Capture the cell that displays the provided text and extract its (X, Y) central coordinate. 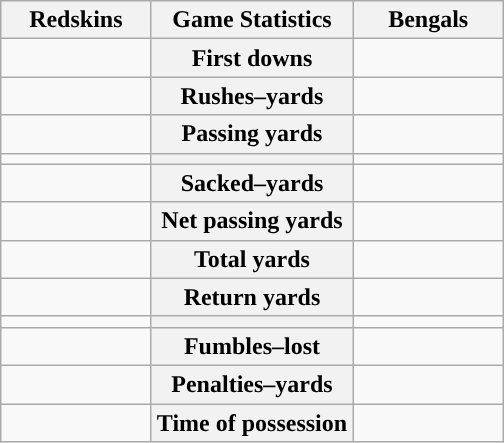
Redskins (76, 20)
Bengals (428, 20)
Net passing yards (252, 221)
Time of possession (252, 423)
Rushes–yards (252, 96)
Passing yards (252, 134)
Fumbles–lost (252, 346)
Total yards (252, 259)
Game Statistics (252, 20)
First downs (252, 58)
Penalties–yards (252, 384)
Sacked–yards (252, 183)
Return yards (252, 297)
